Determine the (X, Y) coordinate at the center of the cell enclosing the given text.  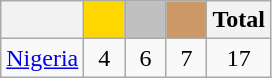
6 (146, 58)
17 (239, 58)
Nigeria (42, 58)
Total (239, 20)
7 (186, 58)
4 (104, 58)
